Extract the [X, Y] coordinate from the center of the cell holding the provided text.  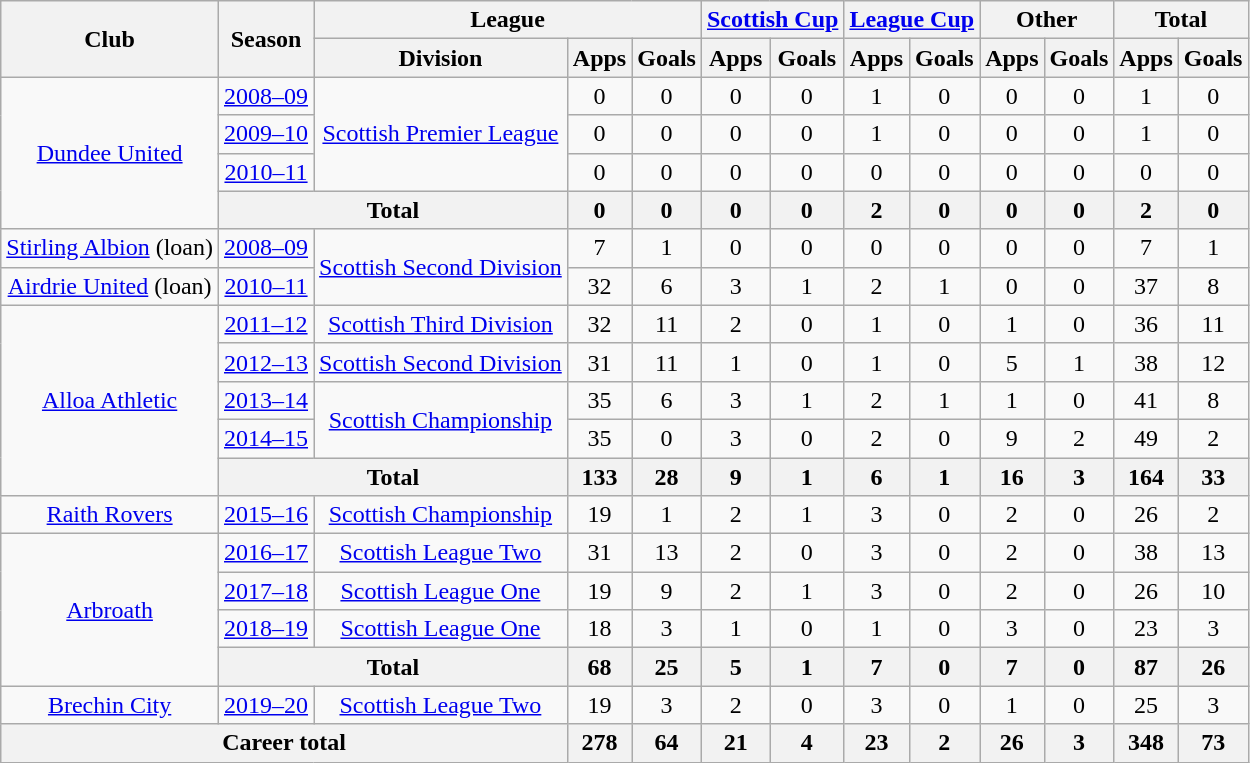
2019–20 [266, 705]
4 [807, 743]
2018–19 [266, 629]
12 [1213, 362]
2013–14 [266, 400]
2015–16 [266, 515]
2014–15 [266, 438]
133 [599, 477]
68 [599, 667]
278 [599, 743]
164 [1146, 477]
64 [667, 743]
348 [1146, 743]
Brechin City [110, 705]
Stirling Albion (loan) [110, 248]
Career total [284, 743]
2016–17 [266, 553]
Raith Rovers [110, 515]
Scottish Third Division [441, 324]
49 [1146, 438]
41 [1146, 400]
33 [1213, 477]
36 [1146, 324]
73 [1213, 743]
Scottish Premier League [441, 134]
18 [599, 629]
Scottish Cup [772, 20]
League Cup [912, 20]
21 [735, 743]
League [508, 20]
Season [266, 39]
2011–12 [266, 324]
37 [1146, 286]
2017–18 [266, 591]
10 [1213, 591]
2012–13 [266, 362]
Dundee United [110, 153]
Alloa Athletic [110, 400]
Airdrie United (loan) [110, 286]
Club [110, 39]
Arbroath [110, 610]
28 [667, 477]
16 [1012, 477]
Other [1047, 20]
87 [1146, 667]
Division [441, 58]
2009–10 [266, 134]
